Capture the cell that displays the provided text and extract its [x, y] central coordinate. 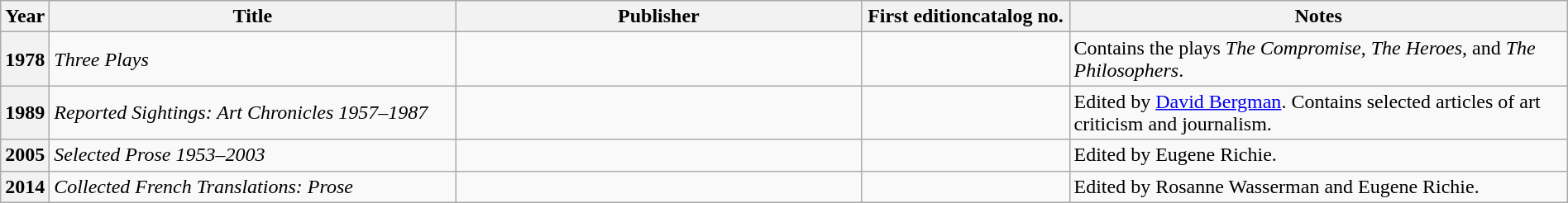
Reported Sightings: Art Chronicles 1957–1987 [253, 112]
Notes [1318, 17]
First editioncatalog no. [966, 17]
2005 [25, 155]
Edited by David Bergman. Contains selected articles of art criticism and journalism. [1318, 112]
Edited by Eugene Richie. [1318, 155]
2014 [25, 186]
Year [25, 17]
Collected French Translations: Prose [253, 186]
Three Plays [253, 59]
Selected Prose 1953–2003 [253, 155]
Edited by Rosanne Wasserman and Eugene Richie. [1318, 186]
1978 [25, 59]
1989 [25, 112]
Title [253, 17]
Publisher [658, 17]
Contains the plays The Compromise, The Heroes, and The Philosophers. [1318, 59]
